Detect which cell encompasses the target text, then output its (x, y) center coordinate. 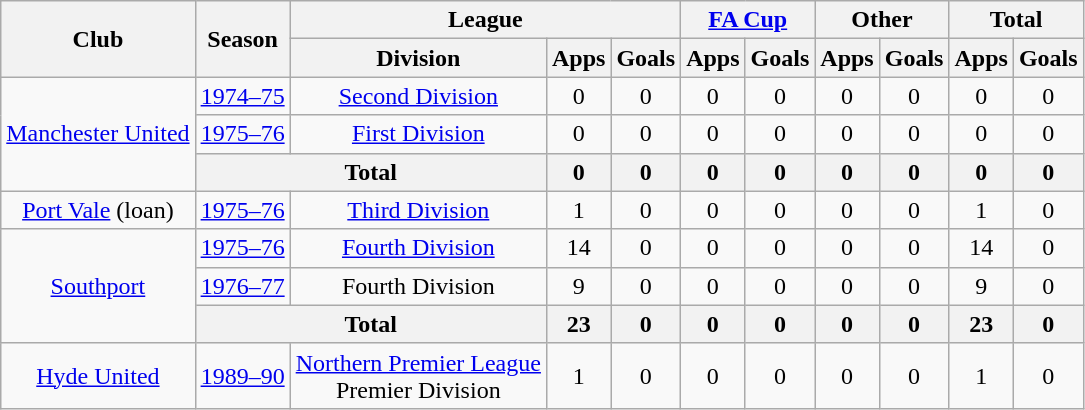
League (485, 20)
Port Vale (loan) (98, 210)
First Division (418, 134)
Manchester United (98, 134)
Third Division (418, 210)
Season (242, 39)
FA Cup (748, 20)
Division (418, 58)
1974–75 (242, 96)
Club (98, 39)
Other (882, 20)
1989–90 (242, 376)
Southport (98, 286)
Northern Premier LeaguePremier Division (418, 376)
1976–77 (242, 286)
Second Division (418, 96)
Hyde United (98, 376)
